Provide the (X, Y) coordinate of the cell's center where the given text is located.  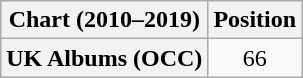
UK Albums (OCC) (104, 58)
Chart (2010–2019) (104, 20)
66 (255, 58)
Position (255, 20)
